Capture the cell that displays the provided text and extract its (x, y) central coordinate. 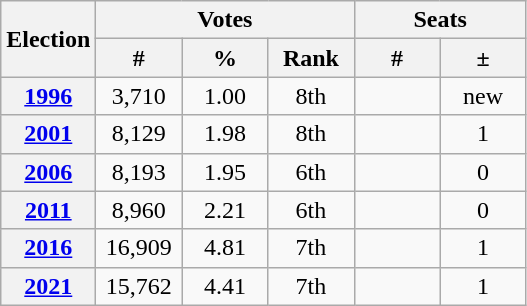
8,960 (139, 210)
± (483, 58)
4.81 (225, 248)
% (225, 58)
Election (48, 39)
2006 (48, 172)
Votes (225, 20)
8,193 (139, 172)
Rank (311, 58)
1.95 (225, 172)
3,710 (139, 96)
2.21 (225, 210)
2011 (48, 210)
2001 (48, 134)
16,909 (139, 248)
1.98 (225, 134)
Seats (440, 20)
8,129 (139, 134)
1996 (48, 96)
new (483, 96)
15,762 (139, 286)
1.00 (225, 96)
2021 (48, 286)
2016 (48, 248)
4.41 (225, 286)
